Return [X, Y] of the center of cell containing provided text 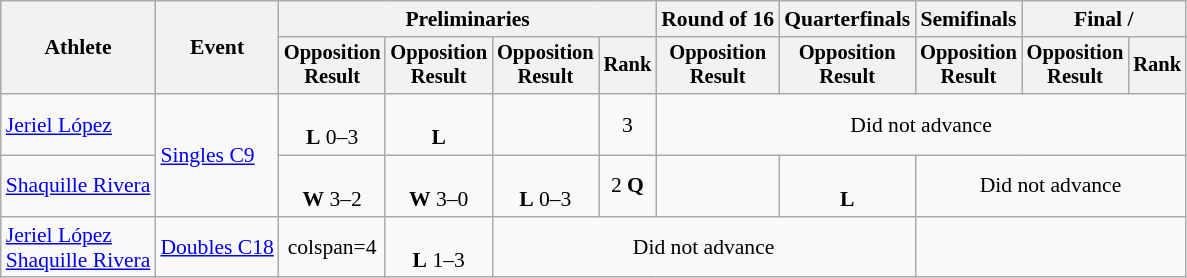
W 3–0 [438, 186]
colspan=4 [332, 248]
L 1–3 [438, 248]
Athlete [78, 48]
Doubles C18 [216, 248]
3 [628, 124]
W 3–2 [332, 186]
Shaquille Rivera [78, 186]
Event [216, 48]
Preliminaries [468, 19]
Jeriel López [78, 124]
Quarterfinals [847, 19]
Round of 16 [718, 19]
Singles C9 [216, 155]
Jeriel LópezShaquille Rivera [78, 248]
2 Q [628, 186]
Semifinals [968, 19]
Final / [1104, 19]
